For the text-containing cell, return its midpoint in (X, Y) coordinate format. 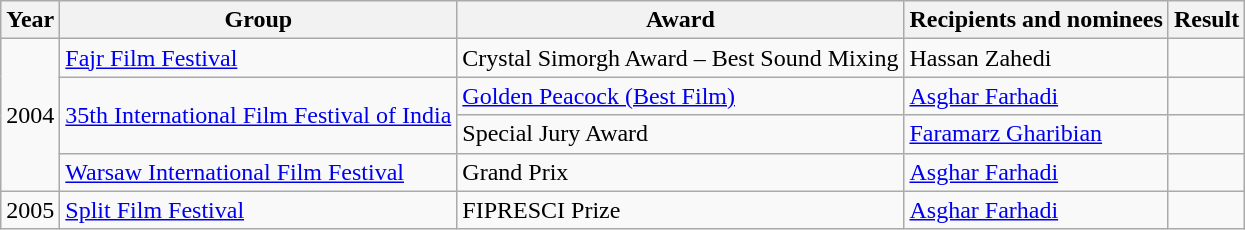
Year (30, 20)
Fajr Film Festival (258, 58)
35th International Film Festival of India (258, 115)
Hassan Zahedi (1036, 58)
2005 (30, 210)
Golden Peacock (Best Film) (680, 96)
Split Film Festival (258, 210)
Faramarz Gharibian (1036, 134)
Crystal Simorgh Award – Best Sound Mixing (680, 58)
Recipients and nominees (1036, 20)
Award (680, 20)
Group (258, 20)
2004 (30, 115)
Special Jury Award (680, 134)
Result (1206, 20)
FIPRESCI Prize (680, 210)
Grand Prix (680, 172)
Warsaw International Film Festival (258, 172)
